Locate the cell with the specified text and output its (x, y) center coordinate. 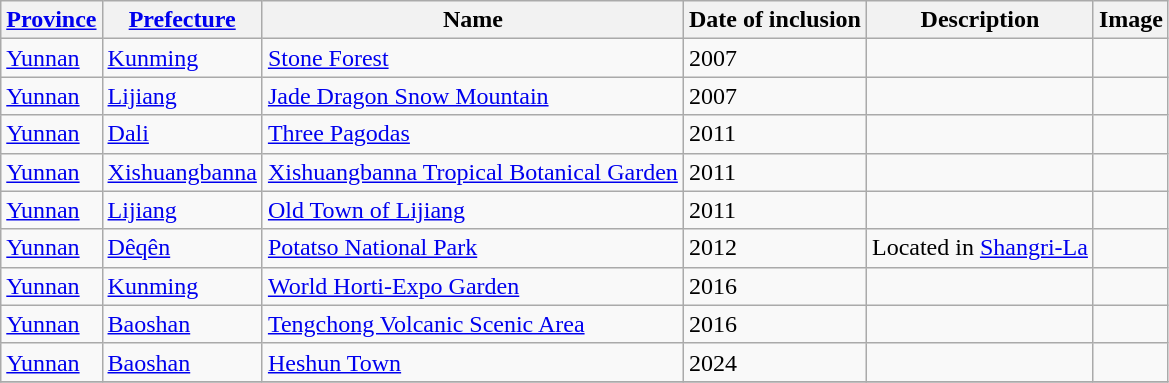
Jade Dragon Snow Mountain (472, 96)
2012 (774, 248)
World Horti-Expo Garden (472, 286)
Dali (182, 134)
2024 (774, 362)
Three Pagodas (472, 134)
Located in Shangri-La (980, 248)
Old Town of Lijiang (472, 210)
Heshun Town (472, 362)
Tengchong Volcanic Scenic Area (472, 324)
Image (1130, 20)
Dêqên (182, 248)
Date of inclusion (774, 20)
Province (52, 20)
Description (980, 20)
Xishuangbanna (182, 172)
Stone Forest (472, 58)
Name (472, 20)
Potatso National Park (472, 248)
Xishuangbanna Tropical Botanical Garden (472, 172)
Prefecture (182, 20)
